Return the [X, Y] coordinate for the center point of the cell that contains the specified text.  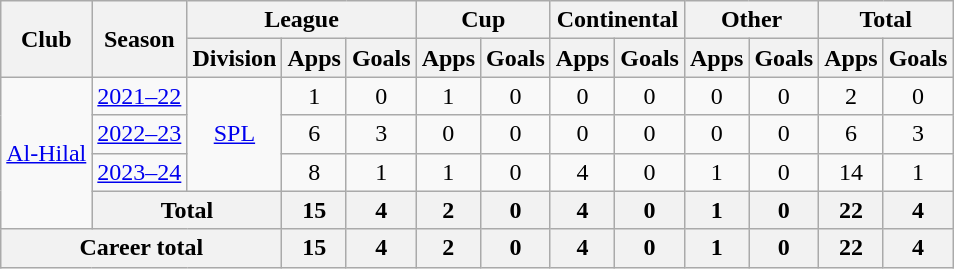
Continental [617, 20]
8 [314, 172]
Cup [483, 20]
Season [140, 39]
Other [751, 20]
2021–22 [140, 96]
2022–23 [140, 134]
2023–24 [140, 172]
League [302, 20]
14 [851, 172]
Division [234, 58]
Career total [142, 248]
Al-Hilal [46, 153]
Club [46, 39]
SPL [234, 134]
